Output the [X, Y] coordinate of the center of the cell containing the given text.  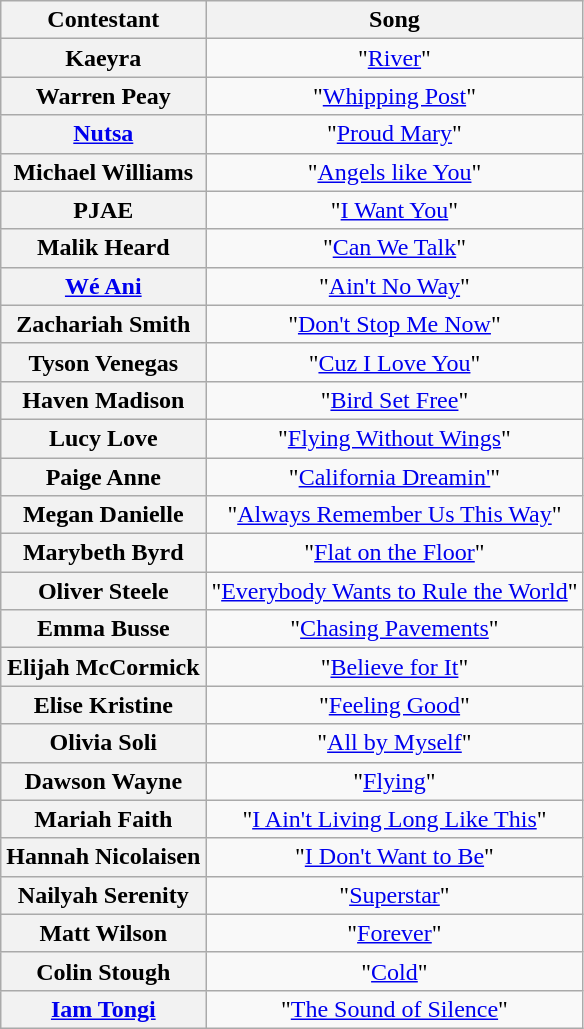
Lucy Love [104, 438]
Song [394, 20]
Matt Wilson [104, 933]
"Angels like You" [394, 172]
Contestant [104, 20]
"Feeling Good" [394, 705]
"The Sound of Silence" [394, 1009]
Iam Tongi [104, 1009]
"Always Remember Us This Way" [394, 515]
"River" [394, 58]
"Can We Talk" [394, 248]
"All by Myself" [394, 743]
PJAE [104, 210]
"Whipping Post" [394, 96]
"Proud Mary" [394, 134]
Hannah Nicolaisen [104, 857]
Wé Ani [104, 286]
Oliver Steele [104, 591]
"Flying" [394, 781]
Warren Peay [104, 96]
Elijah McCormick [104, 667]
Marybeth Byrd [104, 553]
Elise Kristine [104, 705]
"California Dreamin'" [394, 477]
Malik Heard [104, 248]
Zachariah Smith [104, 324]
"I Don't Want to Be" [394, 857]
Paige Anne [104, 477]
"I Want You" [394, 210]
"Believe for It" [394, 667]
Dawson Wayne [104, 781]
Megan Danielle [104, 515]
Emma Busse [104, 629]
"Cold" [394, 971]
"Forever" [394, 933]
"Everybody Wants to Rule the World" [394, 591]
Olivia Soli [104, 743]
"Chasing Pavements" [394, 629]
"Flat on the Floor" [394, 553]
"I Ain't Living Long Like This" [394, 819]
"Superstar" [394, 895]
"Flying Without Wings" [394, 438]
Nutsa [104, 134]
Nailyah Serenity [104, 895]
Kaeyra [104, 58]
Tyson Venegas [104, 362]
Mariah Faith [104, 819]
Colin Stough [104, 971]
"Cuz I Love You" [394, 362]
"Bird Set Free" [394, 400]
Haven Madison [104, 400]
"Don't Stop Me Now" [394, 324]
Michael Williams [104, 172]
"Ain't No Way" [394, 286]
